Capture the cell that displays the provided text and extract its (X, Y) central coordinate. 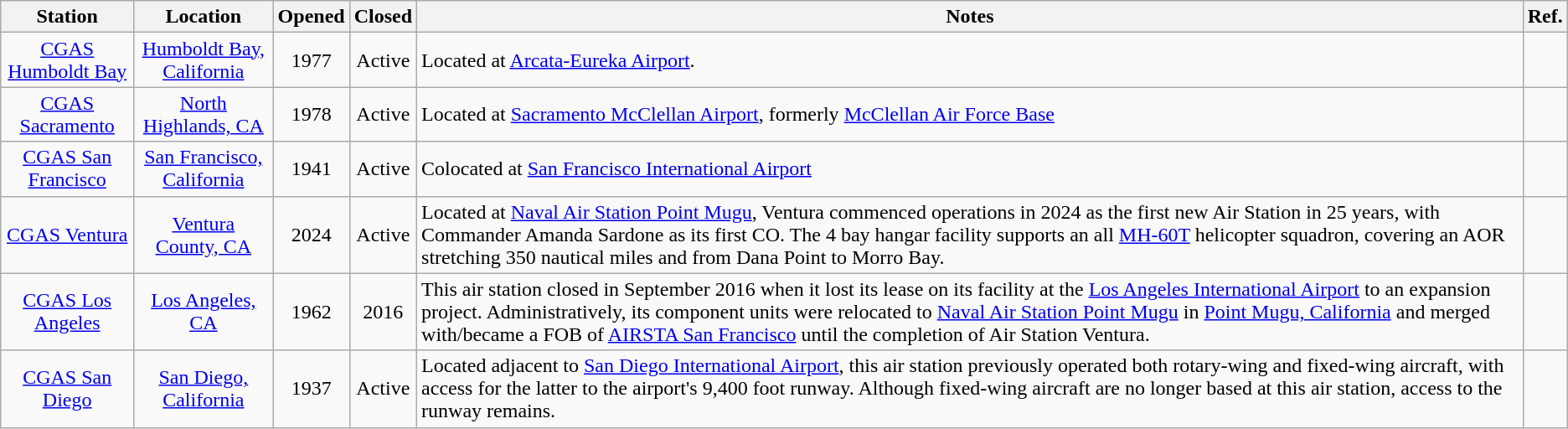
1937 (312, 389)
Ref. (1545, 17)
CGAS Humboldt Bay (67, 60)
CGAS San Diego (67, 389)
Los Angeles, CA (204, 312)
1962 (312, 312)
Located at Arcata-Eureka Airport. (970, 60)
Located at Sacramento McClellan Airport, formerly McClellan Air Force Base (970, 114)
2024 (312, 235)
North Highlands, CA (204, 114)
San Francisco, California (204, 169)
Opened (312, 17)
San Diego, California (204, 389)
Ventura County, CA (204, 235)
Notes (970, 17)
Humboldt Bay, California (204, 60)
Location (204, 17)
1941 (312, 169)
CGAS Los Angeles (67, 312)
Station (67, 17)
CGAS San Francisco (67, 169)
CGAS Sacramento (67, 114)
1978 (312, 114)
Colocated at San Francisco International Airport (970, 169)
2016 (383, 312)
1977 (312, 60)
CGAS Ventura (67, 235)
Closed (383, 17)
